Determine the (x, y) coordinate at the center of the cell enclosing the given text.  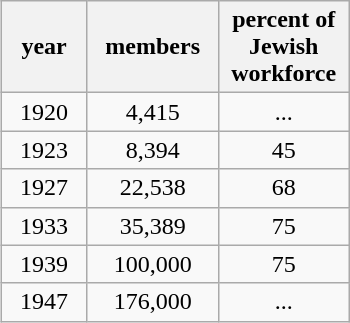
176,000 (152, 302)
22,538 (152, 188)
8,394 (152, 150)
45 (284, 150)
4,415 (152, 112)
1927 (44, 188)
1939 (44, 264)
1947 (44, 302)
percent of Jewish workforce (284, 47)
100,000 (152, 264)
members (152, 47)
year (44, 47)
1920 (44, 112)
68 (284, 188)
1933 (44, 226)
35,389 (152, 226)
1923 (44, 150)
